Return the [X, Y] coordinate for the center point of the cell that contains the specified text.  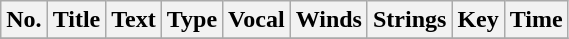
Key [478, 20]
Strings [409, 20]
Winds [328, 20]
Title [76, 20]
No. [24, 20]
Vocal [257, 20]
Type [192, 20]
Text [134, 20]
Time [536, 20]
